Output the (x, y) coordinate of the center of the cell containing the given text.  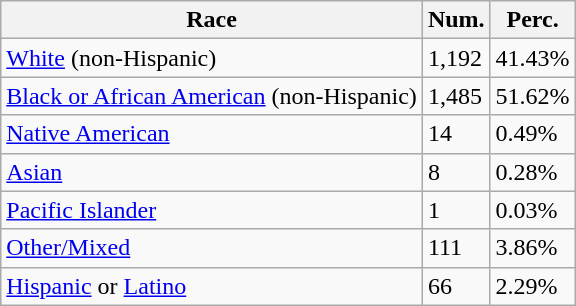
41.43% (532, 58)
Perc. (532, 20)
1 (456, 210)
14 (456, 134)
0.49% (532, 134)
Other/Mixed (212, 248)
Num. (456, 20)
Asian (212, 172)
Black or African American (non-Hispanic) (212, 96)
1,485 (456, 96)
Native American (212, 134)
66 (456, 286)
0.03% (532, 210)
1,192 (456, 58)
Race (212, 20)
3.86% (532, 248)
Pacific Islander (212, 210)
8 (456, 172)
111 (456, 248)
White (non-Hispanic) (212, 58)
2.29% (532, 286)
51.62% (532, 96)
Hispanic or Latino (212, 286)
0.28% (532, 172)
